For the text-containing cell, return its midpoint in [X, Y] coordinate format. 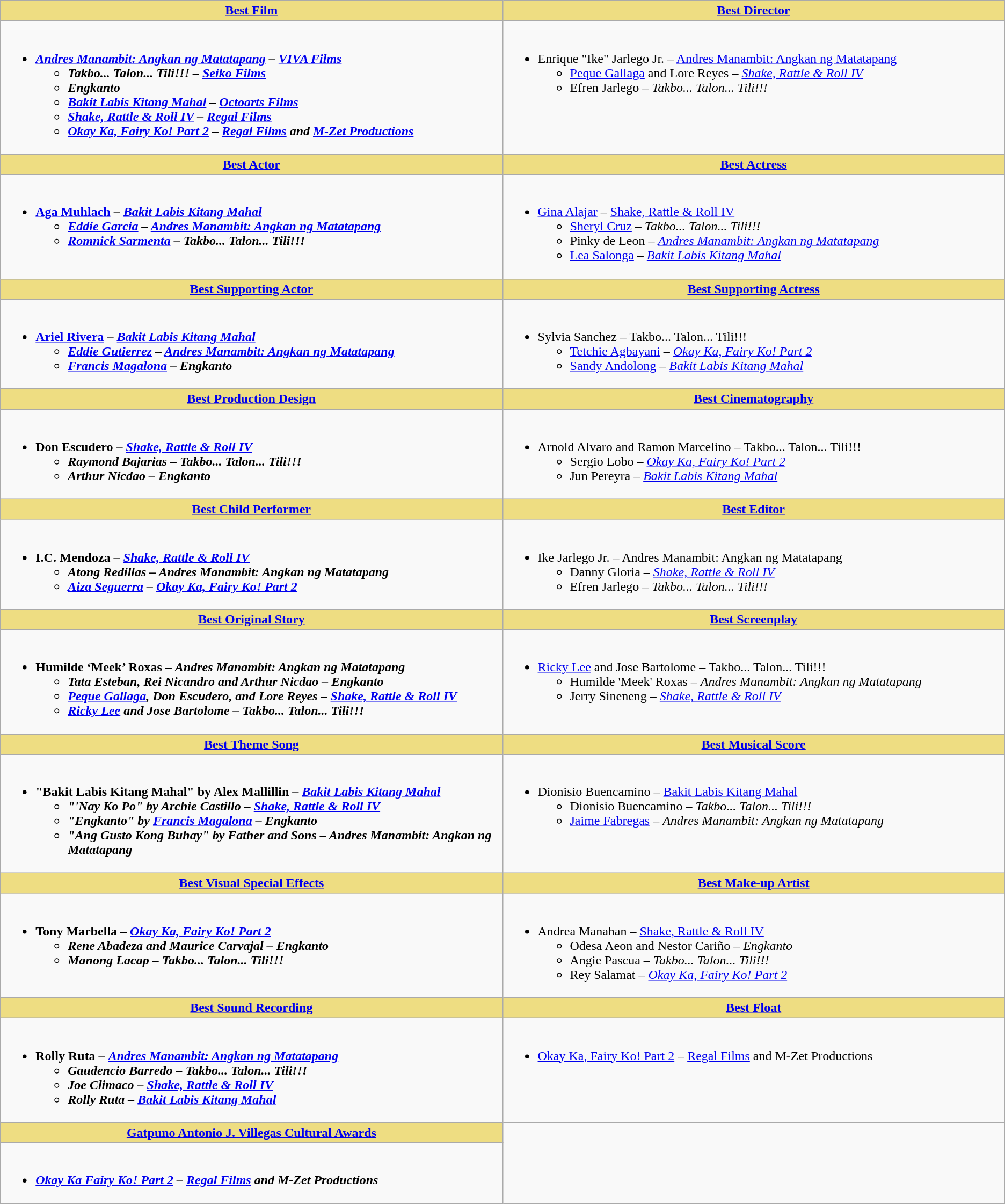
Ike Jarlego Jr. – Andres Manambit: Angkan ng MatatapangDanny Gloria – Shake, Rattle & Roll IVEfren Jarlego – Takbo... Talon... Tili!!! [754, 564]
Best Director [754, 11]
Best Musical Score [754, 744]
Best Cinematography [754, 399]
Best Screenplay [754, 619]
Best Make-up Artist [754, 883]
Best Film [251, 11]
Best Theme Song [251, 744]
Dionisio Buencamino – Bakit Labis Kitang MahalDionisio Buencamino – Takbo... Talon... Tili!!!Jaime Fabregas – Andres Manambit: Angkan ng Matatapang [754, 814]
Okay Ka, Fairy Ko! Part 2 – Regal Films and M-Zet Productions [754, 1070]
Best Visual Special Effects [251, 883]
Okay Ka Fairy Ko! Part 2 – Regal Films and M-Zet Productions [251, 1173]
I.C. Mendoza – Shake, Rattle & Roll IVAtong Redillas – Andres Manambit: Angkan ng MatatapangAiza Seguerra – Okay Ka, Fairy Ko! Part 2 [251, 564]
Best Supporting Actor [251, 289]
Best Production Design [251, 399]
Best Supporting Actress [754, 289]
Best Actor [251, 164]
Arnold Alvaro and Ramon Marcelino – Takbo... Talon... Tili!!!Sergio Lobo – Okay Ka, Fairy Ko! Part 2Jun Pereyra – Bakit Labis Kitang Mahal [754, 454]
Aga Muhlach – Bakit Labis Kitang MahalEddie Garcia – Andres Manambit: Angkan ng MatatapangRomnick Sarmenta – Takbo... Talon... Tili!!! [251, 227]
Best Actress [754, 164]
Best Child Performer [251, 509]
Gatpuno Antonio J. Villegas Cultural Awards [251, 1133]
Best Float [754, 1008]
Don Escudero – Shake, Rattle & Roll IVRaymond Bajarias – Takbo... Talon... Tili!!!Arthur Nicdao – Engkanto [251, 454]
Tony Marbella – Okay Ka, Fairy Ko! Part 2Rene Abadeza and Maurice Carvajal – EngkantoManong Lacap – Takbo... Talon... Tili!!! [251, 946]
Sylvia Sanchez – Takbo... Talon... Tili!!!Tetchie Agbayani – Okay Ka, Fairy Ko! Part 2Sandy Andolong – Bakit Labis Kitang Mahal [754, 344]
Best Sound Recording [251, 1008]
Best Original Story [251, 619]
Ariel Rivera – Bakit Labis Kitang MahalEddie Gutierrez – Andres Manambit: Angkan ng MatatapangFrancis Magalona – Engkanto [251, 344]
Best Editor [754, 509]
